Return the (x, y) coordinate for the center point of the cell that contains the specified text.  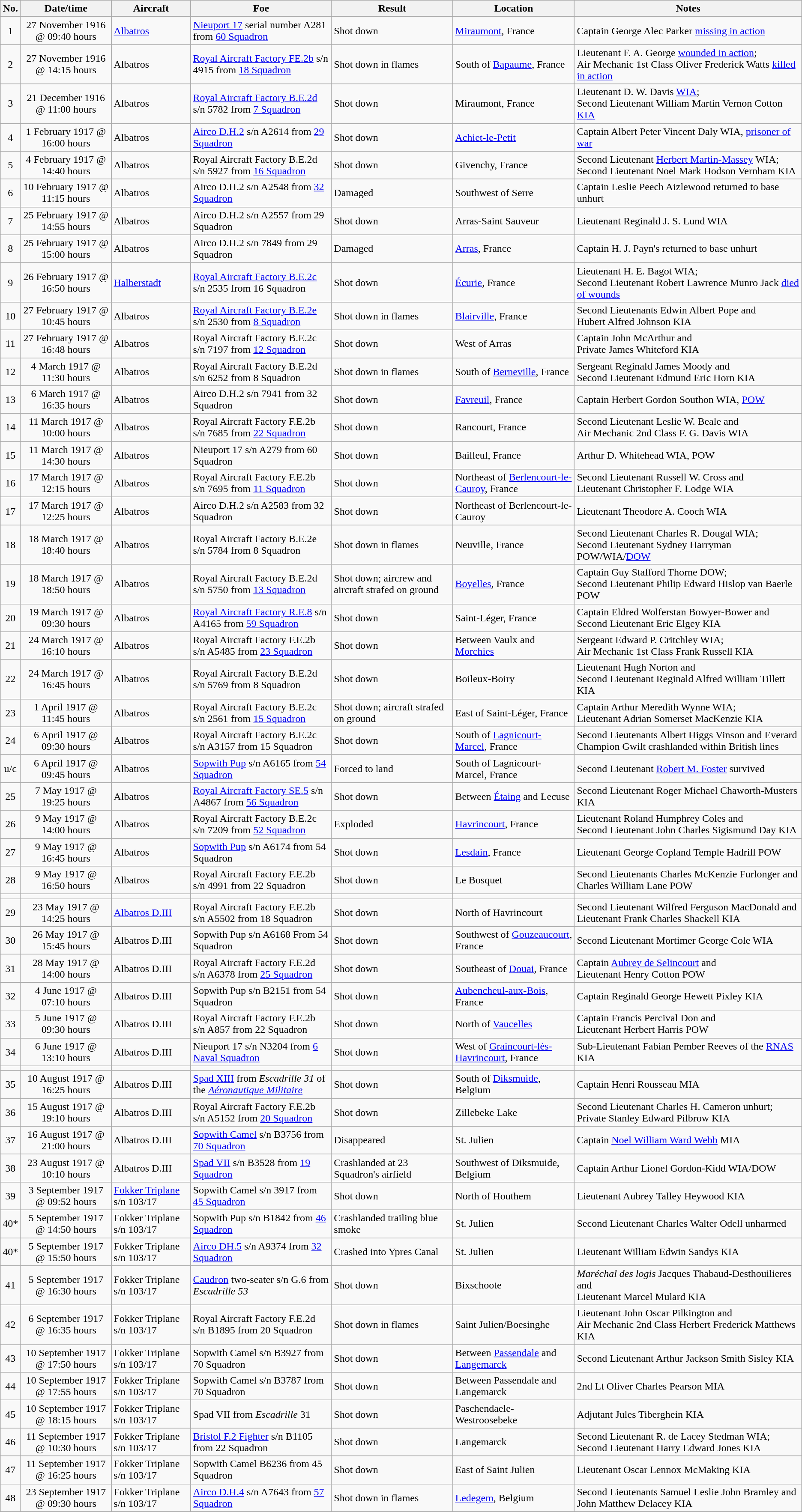
18 (10, 545)
Royal Aircraft Factory B.E.2c s/n 7197 from 12 Squadron (261, 343)
Royal Aircraft Factory B.E.2c s/n 7209 from 52 Squadron (261, 824)
Royal Aircraft Factory B.E.2c s/n 2561 from 15 Squadron (261, 713)
48 (10, 1498)
19 (10, 584)
Aircraft (151, 9)
South of Bapaume, France (514, 64)
Spad XIII from Escadrille 31 of the Aéronautique Militaire (261, 1084)
4 March 1917 @ 11:30 hours (66, 372)
21 (10, 646)
36 (10, 1112)
Captain John McArthur and Private James Whiteford KIA (688, 343)
6 September 1917 @ 16:35 hours (66, 1325)
Southwest of Serre (514, 193)
Langemarck (514, 1442)
Northeast of Berlencourt-le-Cauroy, France (514, 483)
Achiet-le-Petit (514, 137)
11 March 1917 @ 14:30 hours (66, 456)
38 (10, 1168)
Southeast of Douai, France (514, 969)
8 (10, 248)
North of Houthem (514, 1196)
27 (10, 852)
Result (392, 9)
Disappeared (392, 1140)
Captain H. J. Payn's returned to base unhurt (688, 248)
Shot down; aircrew and aircraft strafed on ground (392, 584)
46 (10, 1442)
6 March 1917 @ 16:35 hours (66, 400)
23 September 1917 @ 09:30 hours (66, 1498)
Boileux-Boiry (514, 679)
Captain Noel William Ward Webb MIA (688, 1140)
Nieuport 17 serial number A281 from 60 Squadron (261, 31)
Captain Henri Rousseau MIA (688, 1084)
Southwest of Diksmuide, Belgium (514, 1168)
15 (10, 456)
Sopwith Pup s/n B2151 from 54 Squadron (261, 996)
Date/time (66, 9)
11 March 1917 @ 10:00 hours (66, 427)
Sopwith Pup s/n A6174 from 54 Squadron (261, 852)
Royal Aircraft Factory F.E.2b s/n 7685 from 22 Squadron (261, 427)
Sopwith Camel s/n 3917 from 45 Squadron (261, 1196)
Royal Aircraft Factory B.E.2d s/n 5750 from 13 Squadron (261, 584)
Second Lieutenant Roger Michael Chaworth-Musters KIA (688, 796)
Second Lieutenant Herbert Martin-Massey WIA; Second Lieutenant Noel Mark Hodson Vernham KIA (688, 165)
Royal Aircraft Factory B.E.2e s/n 2530 from 8 Squadron (261, 316)
Royal Aircraft Factory F.E.2b s/n 4991 from 22 Squadron (261, 880)
Lieutenant John Oscar Pilkington and Air Mechanic 2nd Class Herbert Frederick Matthews KIA (688, 1325)
Zillebeke Lake (514, 1112)
17 March 1917 @ 12:15 hours (66, 483)
South of Berneville, France (514, 372)
Paschendaele-Westroosebeke (514, 1414)
2 (10, 64)
Captain George Alec Parker missing in action (688, 31)
Spad VII from Escadrille 31 (261, 1414)
37 (10, 1140)
44 (10, 1387)
Royal Aircraft Factory B.E.2d s/n 5927 from 16 Squadron (261, 165)
9 May 1917 @ 16:45 hours (66, 852)
Lieutenant George Copland Temple Hadrill POW (688, 852)
7 (10, 221)
Location (514, 9)
Second Lieutenant Russell W. Cross and Lieutenant Christopher F. Lodge WIA (688, 483)
Second Lieutenant Wilfred Ferguson MacDonald and Lieutenant Frank Charles Shackell KIA (688, 913)
Second Lieutenant Robert M. Foster survived (688, 768)
1 (10, 31)
17 March 1917 @ 12:25 hours (66, 511)
South of Diksmuide, Belgium (514, 1084)
21 December 1916 @ 11:00 hours (66, 104)
1 February 1917 @ 16:00 hours (66, 137)
3 (10, 104)
Forced to land (392, 768)
13 (10, 400)
2nd Lt Oliver Charles Pearson MIA (688, 1387)
Foe (261, 9)
6 (10, 193)
Rancourt, France (514, 427)
North of Vaucelles (514, 1024)
16 (10, 483)
Halberstadt (151, 282)
5 (10, 165)
Captain Albert Peter Vincent Daly WIA, prisoner of war (688, 137)
6 June 1917 @ 13:10 hours (66, 1052)
42 (10, 1325)
43 (10, 1358)
West of Graincourt-lès-Havrincourt, France (514, 1052)
Aubencheul-aux-Bois, France (514, 996)
Bristol F.2 Fighter s/n B1105 from 22 Squadron (261, 1442)
16 August 1917 @ 21:00 hours (66, 1140)
3 September 1917 @ 09:52 hours (66, 1196)
4 (10, 137)
6 April 1917 @ 09:30 hours (66, 741)
Sopwith Pup s/n B1842 from 46 Squadron (261, 1224)
Captain Eldred Wolferstan Bowyer-Bower and Second Lieutenant Eric Elgey KIA (688, 617)
11 (10, 343)
Second Lieutenants Samuel Leslie John Bramley and John Matthew Delacey KIA (688, 1498)
Bixschoote (514, 1285)
Airco D.H.2 s/n 7941 from 32 Squadron (261, 400)
Airco D.H.2 s/n A2548 from 32 Squadron (261, 193)
Havrincourt, France (514, 824)
Ledegem, Belgium (514, 1498)
Royal Aircraft Factory B.E.2d s/n 5769 from 8 Squadron (261, 679)
Royal Aircraft Factory F.E.2b s/n A5485 from 23 Squadron (261, 646)
Royal Aircraft Factory R.E.8 s/n A4165 from 59 Squadron (261, 617)
Saint-Léger, France (514, 617)
Airco D.H.2 s/n A2614 from 29 Squadron (261, 137)
Captain Aubrey de Selincourt and Lieutenant Henry Cotton POW (688, 969)
25 February 1917 @ 15:00 hours (66, 248)
Saint Julien/Boesinghe (514, 1325)
Favreuil, France (514, 400)
Crashlanded at 23 Squadron's airfield (392, 1168)
10 August 1917 @ 16:25 hours (66, 1084)
Nieuport 17 s/n A279 from 60 Squadron (261, 456)
5 September 1917 @ 16:30 hours (66, 1285)
Second Lieutenant Charles Walter Odell unharmed (688, 1224)
Lieutenant William Edwin Sandys KIA (688, 1251)
9 May 1917 @ 16:50 hours (66, 880)
Shot down; aircraft strafed on ground (392, 713)
Lieutenant Reginald J. S. Lund WIA (688, 221)
Givenchy, France (514, 165)
Captain Herbert Gordon Southon WIA, POW (688, 400)
Boyelles, France (514, 584)
5 September 1917 @ 14:50 hours (66, 1224)
Northeast of Berlencourt-le-Cauroy (514, 511)
Crashlanded trailing blue smoke (392, 1224)
35 (10, 1084)
East of Saint-Léger, France (514, 713)
34 (10, 1052)
Second Lieutenants Edwin Albert Pope and Hubert Alfred Johnson KIA (688, 316)
Arras, France (514, 248)
10 September 1917 @ 17:50 hours (66, 1358)
23 (10, 713)
29 (10, 913)
North of Havrincourt (514, 913)
Adjutant Jules Tiberghein KIA (688, 1414)
Le Bosquet (514, 880)
Airco DH.5 s/n A9374 from 32 Squadron (261, 1251)
27 November 1916 @ 14:15 hours (66, 64)
Airco D.H.4 s/n A7643 from 57 Squadron (261, 1498)
5 September 1917 @ 15:50 hours (66, 1251)
23 August 1917 @ 10:10 hours (66, 1168)
9 (10, 282)
Second Lieutenant Mortimer George Cole WIA (688, 940)
Captain Francis Percival Don and Lieutenant Herbert Harris POW (688, 1024)
Arthur D. Whitehead WIA, POW (688, 456)
45 (10, 1414)
Notes (688, 9)
26 May 1917 @ 15:45 hours (66, 940)
47 (10, 1470)
Royal Aircraft Factory FE.2b s/n 4915 from 18 Squadron (261, 64)
Écurie, France (514, 282)
Captain Arthur Lionel Gordon-Kidd WIA/DOW (688, 1168)
u/c (10, 768)
1 April 1917 @ 11:45 hours (66, 713)
Royal Aircraft Factory F.E.2d s/n B1895 from 20 Squadron (261, 1325)
Airco D.H.2 s/n 7849 from 29 Squadron (261, 248)
22 (10, 679)
Sopwith Pup s/n A6168 From 54 Squadron (261, 940)
27 February 1917 @ 16:48 hours (66, 343)
Second Lieutenant Charles H. Cameron unhurt; Private Stanley Edward Pilbrow KIA (688, 1112)
12 (10, 372)
Lieutenant Theodore A. Cooch WIA (688, 511)
11 September 1917 @ 16:25 hours (66, 1470)
Royal Aircraft Factory F.E.2b s/n A857 from 22 Squadron (261, 1024)
Lieutenant F. A. George wounded in action; Air Mechanic 1st Class Oliver Frederick Watts killed in action (688, 64)
41 (10, 1285)
Arras-Saint Sauveur (514, 221)
Royal Aircraft Factory F.E.2b s/n A5152 from 20 Squadron (261, 1112)
Lieutenant D. W. Davis WIA; Second Lieutenant William Martin Vernon Cotton KIA (688, 104)
Sopwith Camel s/n B3927 from 70 Squadron (261, 1358)
Neuville, France (514, 545)
31 (10, 969)
Sopwith Camel s/n B3756 from 70 Squadron (261, 1140)
25 February 1917 @ 14:55 hours (66, 221)
18 March 1917 @ 18:40 hours (66, 545)
No. (10, 9)
10 February 1917 @ 11:15 hours (66, 193)
Exploded (392, 824)
Captain Guy Stafford Thorne DOW; Second Lieutenant Philip Edward Hislop van Baerle POW (688, 584)
Royal Aircraft Factory B.E.2d s/n 5782 from 7 Squadron (261, 104)
Southwest of Gouzeaucourt, France (514, 940)
27 November 1916 @ 09:40 hours (66, 31)
Royal Aircraft Factory B.E.2e s/n 5784 from 8 Squadron (261, 545)
17 (10, 511)
Airco D.H.2 s/n A2583 from 32 Squadron (261, 511)
Sopwith Camel s/n B3787 from 70 Squadron (261, 1387)
Blairville, France (514, 316)
25 (10, 796)
Crashed into Ypres Canal (392, 1251)
Lieutenant Oscar Lennox McMaking KIA (688, 1470)
Second Lieutenant Arthur Jackson Smith Sisley KIA (688, 1358)
26 February 1917 @ 16:50 hours (66, 282)
Royal Aircraft Factory B.E.2c s/n 2535 from 16 Squadron (261, 282)
Caudron two-seater s/n G.6 from Escadrille 53 (261, 1285)
Royal Aircraft Factory F.E.2b s/n 7695 from 11 Squadron (261, 483)
Captain Leslie Peech Aizlewood returned to base unhurt (688, 193)
30 (10, 940)
Royal Aircraft Factory B.E.2d s/n 6252 from 8 Squadron (261, 372)
32 (10, 996)
26 (10, 824)
20 (10, 617)
10 September 1917 @ 17:55 hours (66, 1387)
4 June 1917 @ 07:10 hours (66, 996)
Lieutenant H. E. Bagot WIA; Second Lieutenant Robert Lawrence Munro Jack died of wounds (688, 282)
Lieutenant Roland Humphrey Coles and Second Lieutenant John Charles Sigismund Day KIA (688, 824)
5 June 1917 @ 09:30 hours (66, 1024)
18 March 1917 @ 18:50 hours (66, 584)
Sergeant Reginald James Moody and Second Lieutenant Edmund Eric Horn KIA (688, 372)
Second Lieutenants Charles McKenzie Furlonger and Charles William Lane POW (688, 880)
27 February 1917 @ 10:45 hours (66, 316)
Sopwith Camel B6236 from 45 Squadron (261, 1470)
Maréchal des logis Jacques Thabaud-Desthouilieres and Lieutenant Marcel Mulard KIA (688, 1285)
10 (10, 316)
4 February 1917 @ 14:40 hours (66, 165)
Between Étaing and Lecuse (514, 796)
7 May 1917 @ 19:25 hours (66, 796)
23 May 1917 @ 14:25 hours (66, 913)
24 (10, 741)
Captain Reginald George Hewett Pixley KIA (688, 996)
East of Saint Julien (514, 1470)
28 (10, 880)
Sopwith Pup s/n A6165 from 54 Squadron (261, 768)
Second Lieutenant Leslie W. Beale and Air Mechanic 2nd Class F. G. Davis WIA (688, 427)
33 (10, 1024)
6 April 1917 @ 09:45 hours (66, 768)
24 March 1917 @ 16:45 hours (66, 679)
Second Lieutenants Albert Higgs Vinson and Everard Champion Gwilt crashlanded within British lines (688, 741)
Sub-Lieutenant Fabian Pember Reeves of the RNAS KIA (688, 1052)
15 August 1917 @ 19:10 hours (66, 1112)
Spad VII s/n B3528 from 19 Squadron (261, 1168)
Lieutenant Aubrey Talley Heywood KIA (688, 1196)
Sergeant Edward P. Critchley WIA; Air Mechanic 1st Class Frank Russell KIA (688, 646)
11 September 1917 @ 10:30 hours (66, 1442)
28 May 1917 @ 14:00 hours (66, 969)
Lieutenant Hugh Norton and Second Lieutenant Reginald Alfred William Tillett KIA (688, 679)
24 March 1917 @ 16:10 hours (66, 646)
Royal Aircraft Factory B.E.2c s/n A3157 from 15 Squadron (261, 741)
Second Lieutenant Charles R. Dougal WIA; Second Lieutenant Sydney Harryman POW/WIA/DOW (688, 545)
Lesdain, France (514, 852)
Bailleul, France (514, 456)
10 September 1917 @ 18:15 hours (66, 1414)
9 May 1917 @ 14:00 hours (66, 824)
19 March 1917 @ 09:30 hours (66, 617)
14 (10, 427)
Nieuport 17 s/n N3204 from 6 Naval Squadron (261, 1052)
Royal Aircraft Factory F.E.2b s/n A5502 from 18 Squadron (261, 913)
West of Arras (514, 343)
Airco D.H.2 s/n A2557 from 29 Squadron (261, 221)
Second Lieutenant R. de Lacey Stedman WIA; Second Lieutenant Harry Edward Jones KIA (688, 1442)
Captain Arthur Meredith Wynne WIA; Lieutenant Adrian Somerset MacKenzie KIA (688, 713)
Royal Aircraft Factory F.E.2d s/n A6378 from 25 Squadron (261, 969)
Between Vaulx and Morchies (514, 646)
Royal Aircraft Factory SE.5 s/n A4867 from 56 Squadron (261, 796)
39 (10, 1196)
